Detect which cell encompasses the target text, then output its (X, Y) center coordinate. 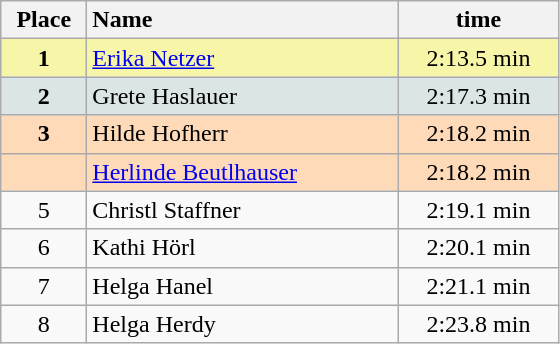
7 (44, 286)
2:21.1 min (478, 286)
6 (44, 248)
3 (44, 134)
time (478, 20)
2:20.1 min (478, 248)
2:23.8 min (478, 324)
Kathi Hörl (242, 248)
Place (44, 20)
1 (44, 58)
2:13.5 min (478, 58)
Helga Herdy (242, 324)
8 (44, 324)
Herlinde Beutlhauser (242, 172)
Name (242, 20)
5 (44, 210)
2 (44, 96)
Christl Staffner (242, 210)
Grete Haslauer (242, 96)
2:17.3 min (478, 96)
Hilde Hofherr (242, 134)
Helga Hanel (242, 286)
Erika Netzer (242, 58)
2:19.1 min (478, 210)
